From the cell containing the given text, extract its center point as (X, Y) coordinate. 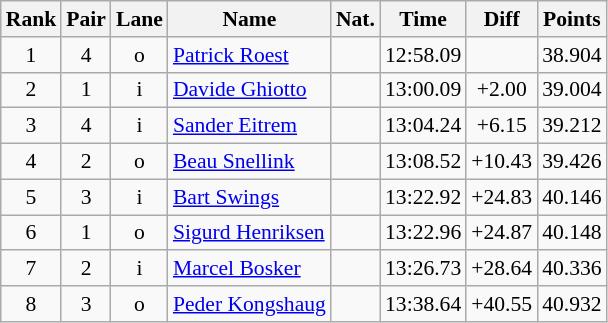
+10.43 (502, 162)
12:58.09 (423, 55)
Pair (86, 19)
+28.64 (502, 269)
5 (32, 197)
Rank (32, 19)
40.148 (572, 233)
Patrick Roest (250, 55)
13:22.92 (423, 197)
40.932 (572, 304)
Time (423, 19)
Sigurd Henriksen (250, 233)
13:26.73 (423, 269)
Diff (502, 19)
Beau Snellink (250, 162)
8 (32, 304)
Points (572, 19)
13:38.64 (423, 304)
39.004 (572, 90)
Nat. (356, 19)
40.336 (572, 269)
Bart Swings (250, 197)
+6.15 (502, 126)
13:04.24 (423, 126)
+24.87 (502, 233)
13:00.09 (423, 90)
6 (32, 233)
13:22.96 (423, 233)
38.904 (572, 55)
Name (250, 19)
Sander Eitrem (250, 126)
Peder Kongshaug (250, 304)
13:08.52 (423, 162)
+2.00 (502, 90)
7 (32, 269)
+40.55 (502, 304)
Marcel Bosker (250, 269)
40.146 (572, 197)
39.212 (572, 126)
Lane (140, 19)
Davide Ghiotto (250, 90)
+24.83 (502, 197)
39.426 (572, 162)
